Capture the cell that displays the provided text and extract its [X, Y] central coordinate. 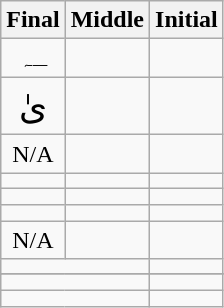
ـہ [33, 58]
Middle [107, 20]
Final [33, 20]
یٰ [33, 106]
Initial [187, 20]
